Provide the (X, Y) coordinate of the cell's center where the given text is located.  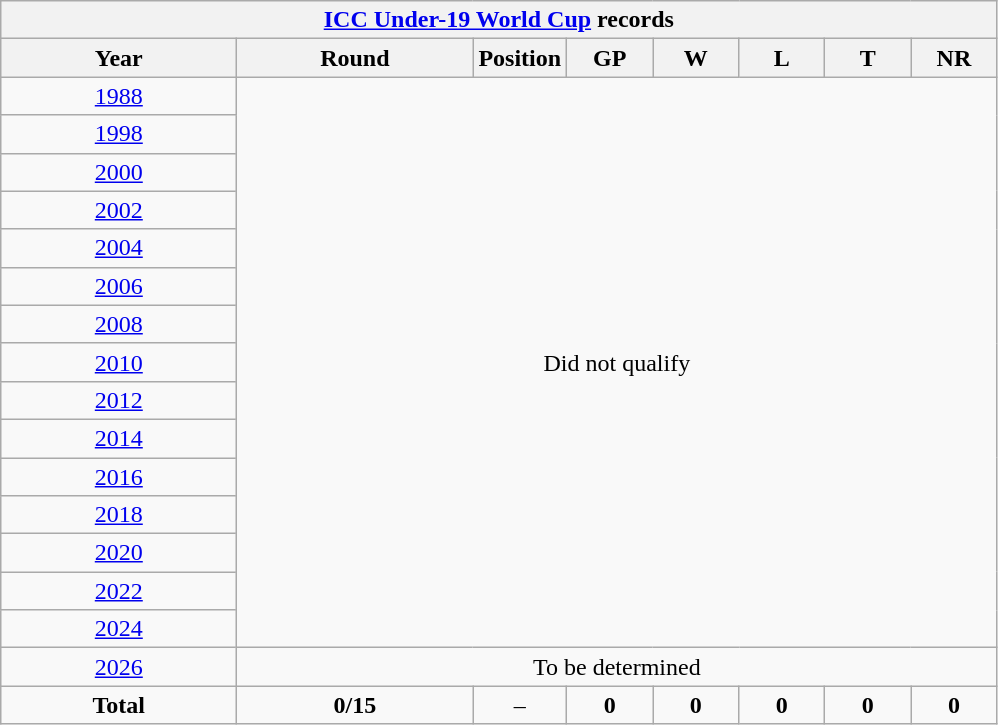
Year (119, 58)
– (520, 705)
2020 (119, 553)
2026 (119, 667)
L (782, 58)
Position (520, 58)
NR (954, 58)
2012 (119, 400)
T (868, 58)
2022 (119, 591)
2004 (119, 248)
1988 (119, 96)
2006 (119, 286)
To be determined (617, 667)
GP (610, 58)
2010 (119, 362)
2018 (119, 515)
Total (119, 705)
2008 (119, 324)
2000 (119, 172)
2002 (119, 210)
1998 (119, 134)
0/15 (355, 705)
Round (355, 58)
Did not qualify (617, 362)
W (696, 58)
2014 (119, 438)
ICC Under-19 World Cup records (499, 20)
2016 (119, 477)
2024 (119, 629)
